Output the [x, y] coordinate of the center of the cell containing the given text.  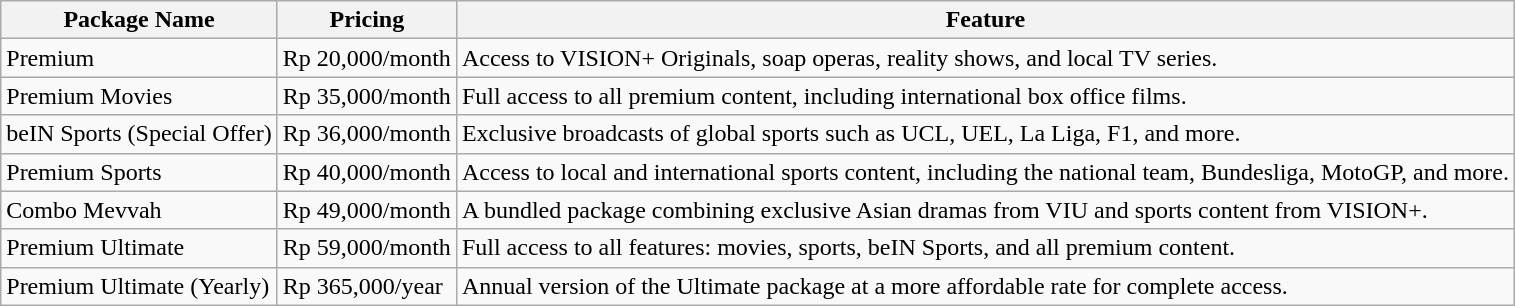
beIN Sports (Special Offer) [140, 134]
Rp 59,000/month [366, 248]
Full access to all features: movies, sports, beIN Sports, and all premium content. [985, 248]
Premium [140, 58]
Pricing [366, 20]
Premium Ultimate [140, 248]
Exclusive broadcasts of global sports such as UCL, UEL, La Liga, F1, and more. [985, 134]
Access to local and international sports content, including the national team, Bundesliga, MotoGP, and more. [985, 172]
Premium Movies [140, 96]
Rp 35,000/month [366, 96]
Annual version of the Ultimate package at a more affordable rate for complete access. [985, 286]
Package Name [140, 20]
Rp 365,000/year [366, 286]
A bundled package combining exclusive Asian dramas from VIU and sports content from VISION+. [985, 210]
Premium Sports [140, 172]
Rp 36,000/month [366, 134]
Combo Mevvah [140, 210]
Rp 49,000/month [366, 210]
Access to VISION+ Originals, soap operas, reality shows, and local TV series. [985, 58]
Full access to all premium content, including international box office films. [985, 96]
Feature [985, 20]
Rp 40,000/month [366, 172]
Rp 20,000/month [366, 58]
Premium Ultimate (Yearly) [140, 286]
